Capture the cell that displays the provided text and extract its [X, Y] central coordinate. 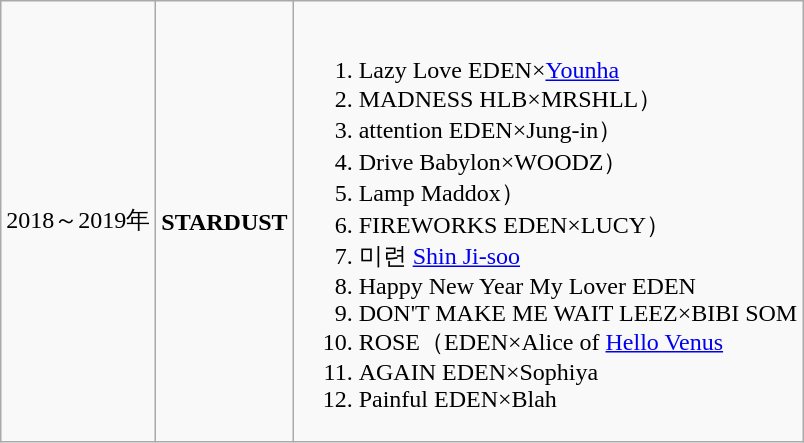
STARDUST [224, 222]
2018～2019年 [78, 222]
